Scan for the cell matching the given text and deliver its (x, y) coordinate at center. 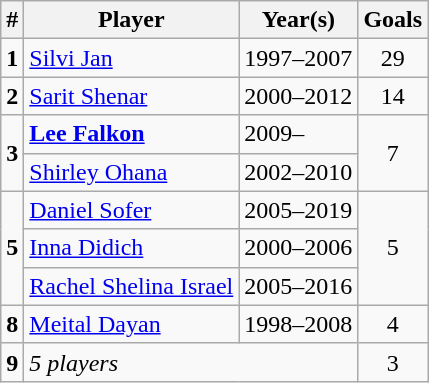
14 (393, 96)
9 (12, 362)
Inna Didich (132, 248)
4 (393, 324)
# (12, 20)
29 (393, 58)
7 (393, 153)
1998–2008 (298, 324)
2 (12, 96)
Sarit Shenar (132, 96)
2009– (298, 134)
2000–2012 (298, 96)
1 (12, 58)
2000–2006 (298, 248)
Player (132, 20)
2005–2019 (298, 210)
Daniel Sofer (132, 210)
8 (12, 324)
2005–2016 (298, 286)
Meital Dayan (132, 324)
Silvi Jan (132, 58)
1997–2007 (298, 58)
2002–2010 (298, 172)
Lee Falkon (132, 134)
Goals (393, 20)
5 players (191, 362)
Rachel Shelina Israel (132, 286)
Year(s) (298, 20)
Shirley Ohana (132, 172)
